Search for the cell housing the specified text and yield its [X, Y] center coordinate. 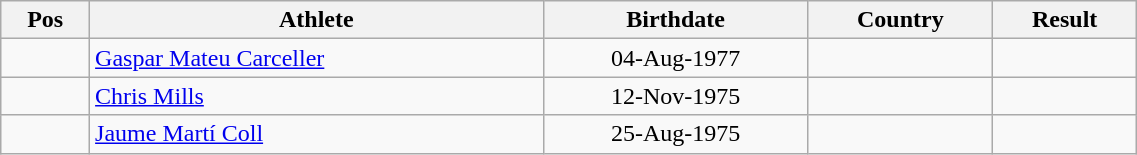
25-Aug-1975 [676, 134]
12-Nov-1975 [676, 96]
Result [1065, 20]
Birthdate [676, 20]
Gaspar Mateu Carceller [317, 58]
Jaume Martí Coll [317, 134]
Chris Mills [317, 96]
Athlete [317, 20]
Pos [46, 20]
Country [900, 20]
04-Aug-1977 [676, 58]
